Extract the [x, y] coordinate from the center of the cell holding the provided text.  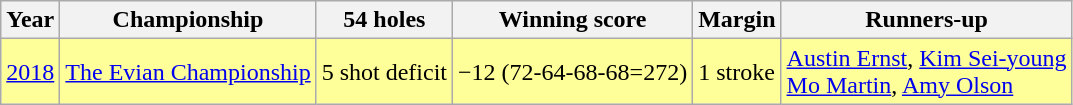
54 holes [384, 20]
Austin Ernst, Kim Sei-young Mo Martin, Amy Olson [926, 72]
The Evian Championship [188, 72]
−12 (72-64-68-68=272) [573, 72]
1 stroke [737, 72]
2018 [30, 72]
Winning score [573, 20]
5 shot deficit [384, 72]
Margin [737, 20]
Runners-up [926, 20]
Championship [188, 20]
Year [30, 20]
